Locate the cell with the specified text and output its (X, Y) center coordinate. 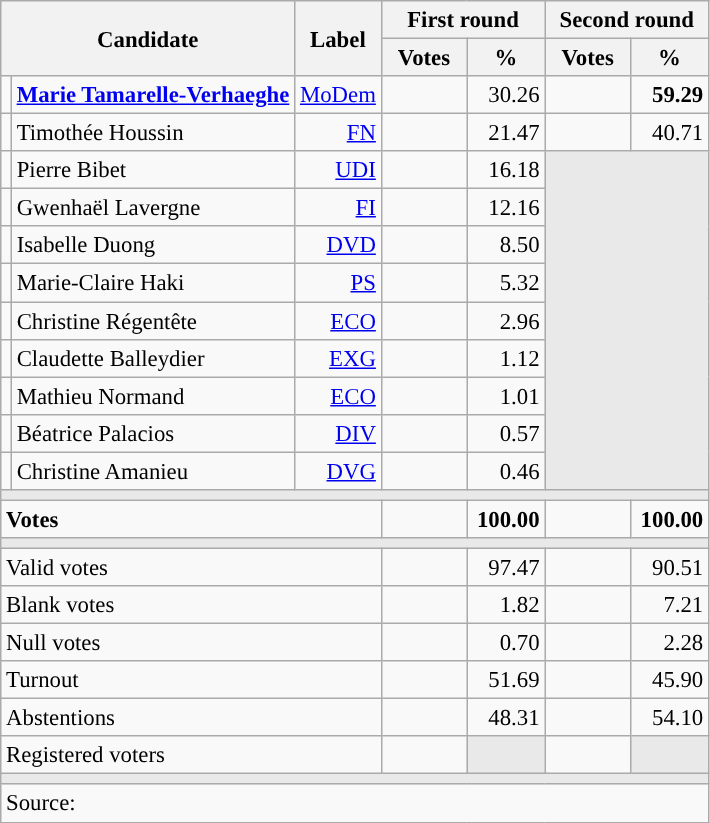
48.31 (506, 718)
0.57 (506, 433)
21.47 (506, 133)
Valid votes (191, 567)
FI (338, 208)
Abstentions (191, 718)
Turnout (191, 680)
2.28 (669, 643)
40.71 (669, 133)
90.51 (669, 567)
51.69 (506, 680)
DIV (338, 433)
Registered voters (191, 755)
45.90 (669, 680)
Second round (627, 20)
7.21 (669, 605)
1.01 (506, 396)
8.50 (506, 245)
30.26 (506, 95)
FN (338, 133)
16.18 (506, 170)
Source: (355, 804)
1.12 (506, 358)
Label (338, 38)
0.46 (506, 471)
First round (463, 20)
1.82 (506, 605)
Null votes (191, 643)
12.16 (506, 208)
97.47 (506, 567)
Candidate (148, 38)
Blank votes (191, 605)
DVG (338, 471)
Claudette Balleydier (152, 358)
Pierre Bibet (152, 170)
Marie-Claire Haki (152, 283)
MoDem (338, 95)
54.10 (669, 718)
Béatrice Palacios (152, 433)
0.70 (506, 643)
2.96 (506, 321)
UDI (338, 170)
Christine Régentête (152, 321)
Marie Tamarelle-Verhaeghe (152, 95)
EXG (338, 358)
Gwenhaël Lavergne (152, 208)
Timothée Houssin (152, 133)
5.32 (506, 283)
59.29 (669, 95)
DVD (338, 245)
Christine Amanieu (152, 471)
Mathieu Normand (152, 396)
PS (338, 283)
Isabelle Duong (152, 245)
